Output the (x, y) coordinate of the center of the cell containing the given text.  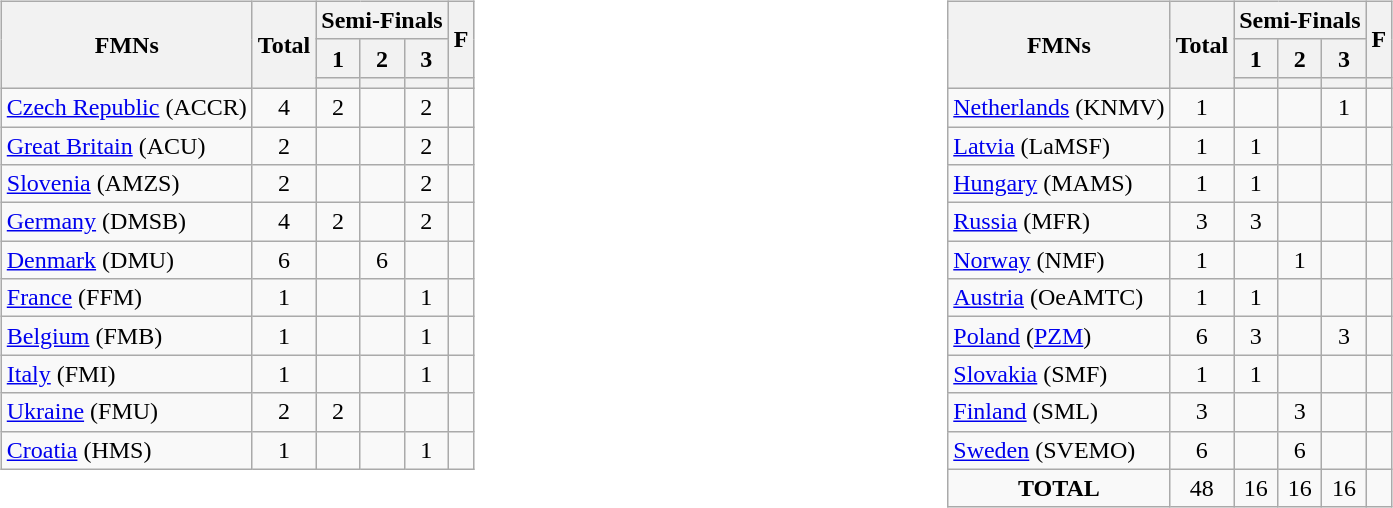
Belgium (FMB) (126, 336)
Great Britain (ACU) (126, 145)
Slovenia (AMZS) (126, 184)
Croatia (HMS) (126, 450)
TOTAL (1059, 488)
Hungary (MAMS) (1059, 184)
Latvia (LaMSF) (1059, 145)
Germany (DMSB) (126, 222)
Sweden (SVEMO) (1059, 450)
Poland (PZM) (1059, 336)
Czech Republic (ACCR) (126, 107)
Ukraine (FMU) (126, 412)
Finland (SML) (1059, 412)
Austria (OeAMTC) (1059, 298)
Norway (NMF) (1059, 260)
Italy (FMI) (126, 374)
France (FFM) (126, 298)
48 (1202, 488)
Denmark (DMU) (126, 260)
Netherlands (KNMV) (1059, 107)
Russia (MFR) (1059, 222)
Slovakia (SMF) (1059, 374)
